Find where the given text appears and provide that cell's center as [X, Y] coordinate. 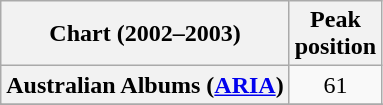
61 [335, 85]
Chart (2002–2003) [145, 34]
Australian Albums (ARIA) [145, 85]
Peakposition [335, 34]
